Locate the cell with the specified text and output its [X, Y] center coordinate. 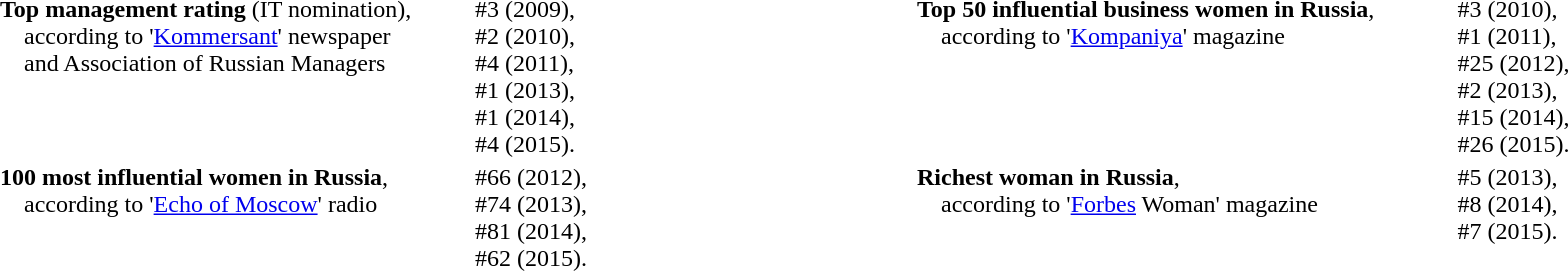
Richest woman in Russia, according to 'Forbes Woman' magazine [1178, 204]
